Provide the [x, y] coordinate of the cell's center where the given text is located.  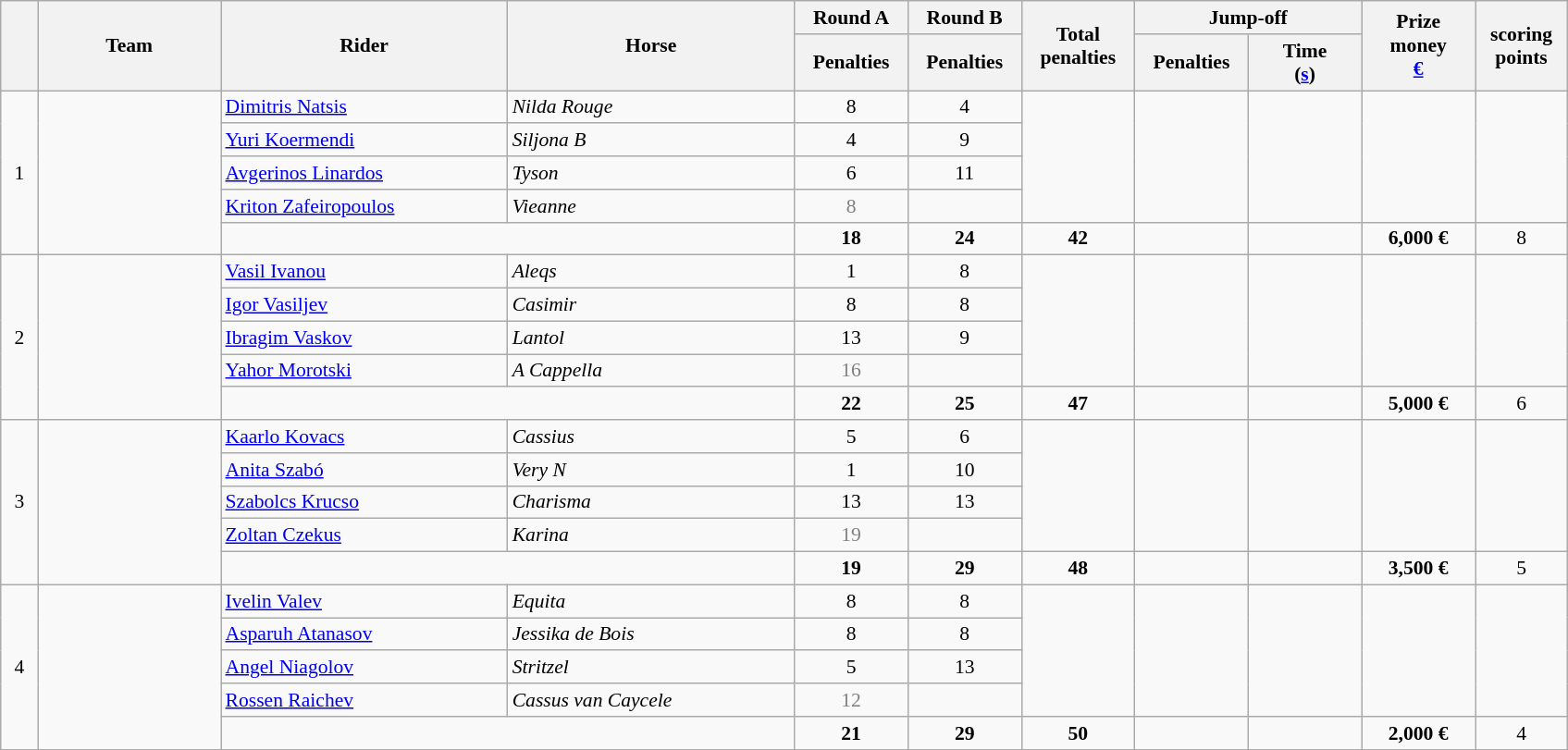
Vieanne [651, 206]
Cassus van Caycele [651, 700]
Equita [651, 601]
Very N [651, 470]
2 [19, 338]
12 [851, 700]
Ivelin Valev [364, 601]
Cassius [651, 436]
22 [851, 404]
Avgerinos Linardos [364, 173]
Yahor Morotski [364, 371]
5,000 € [1419, 404]
A Cappella [651, 371]
50 [1079, 733]
3,500 € [1419, 569]
Round A [851, 18]
Zoltan Czekus [364, 535]
48 [1079, 569]
Prize money€ [1419, 46]
Angel Niagolov [364, 668]
Anita Szabó [364, 470]
Charisma [651, 502]
Total penalties [1079, 46]
Lantol [651, 338]
Jump-off [1249, 18]
16 [851, 371]
11 [964, 173]
Siljona B [651, 141]
Kriton Zafeiropoulos [364, 206]
Rider [364, 46]
Horse [651, 46]
Aleqs [651, 272]
Team [130, 46]
Tyson [651, 173]
Nilda Rouge [651, 107]
6,000 € [1419, 239]
Asparuh Atanasov [364, 634]
Rossen Raichev [364, 700]
Szabolcs Krucso [364, 502]
Casimir [651, 305]
Dimitris Natsis [364, 107]
Time(s) [1304, 63]
Jessika de Bois [651, 634]
47 [1079, 404]
18 [851, 239]
25 [964, 404]
scoringpoints [1521, 46]
Ibragim Vaskov [364, 338]
42 [1079, 239]
24 [964, 239]
10 [964, 470]
3 [19, 502]
2,000 € [1419, 733]
Kaarlo Kovacs [364, 436]
Karina [651, 535]
Yuri Koermendi [364, 141]
Stritzel [651, 668]
Round B [964, 18]
21 [851, 733]
Vasil Ivanou [364, 272]
Igor Vasiljev [364, 305]
